For the text-containing cell, return its midpoint in [x, y] coordinate format. 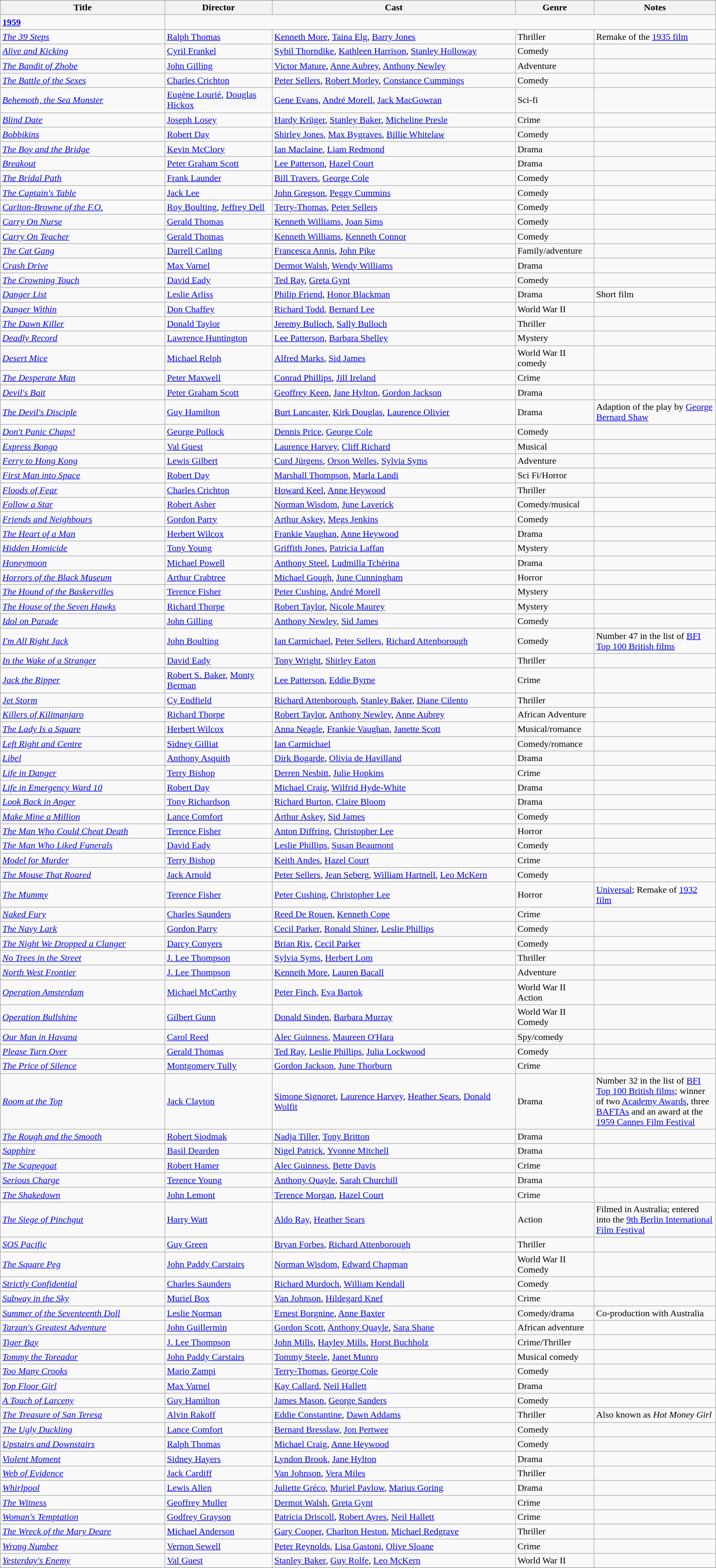
Arthur Askey, Megs Jenkins [394, 519]
World War II Action [555, 993]
The Mummy [83, 895]
The Navy Lark [83, 929]
1959 [83, 22]
Summer of the Seventeenth Doll [83, 1313]
Joseph Losey [219, 120]
Don't Panic Chaps! [83, 432]
Muriel Box [219, 1299]
Dermot Walsh, Greta Gynt [394, 1503]
Victor Mature, Anne Aubrey, Anthony Newley [394, 66]
Dirk Bogarde, Olivia de Havilland [394, 758]
Alvin Rakoff [219, 1415]
Cast [394, 8]
Director [219, 8]
Bernard Bresslaw, Jon Pertwee [394, 1429]
Jet Storm [83, 700]
Robert Siodmak [219, 1136]
Donald Taylor [219, 324]
Darcy Conyers [219, 943]
Kay Callard, Neil Hallett [394, 1386]
Curd Jürgens, Orson Welles, Sylvia Syms [394, 461]
Keith Andes, Hazel Court [394, 860]
Notes [655, 8]
Peter Finch, Eva Bartok [394, 993]
The Man Who Liked Funerals [83, 846]
The House of the Seven Hawks [83, 606]
Kenneth More, Taina Elg, Barry Jones [394, 37]
Libel [83, 758]
Griffith Jones, Patricia Laffan [394, 548]
Michael Craig, Anne Heywood [394, 1444]
Blind Date [83, 120]
Geoffrey Keen, Jane Hylton, Gordon Jackson [394, 392]
John Gregson, Peggy Cummins [394, 192]
A Touch of Larceny [83, 1400]
Sylvia Syms, Herbert Lom [394, 958]
Genre [555, 8]
Carol Reed [219, 1037]
Anthony Steel, Ludmilla Tchérina [394, 563]
Norman Wisdom, June Laverick [394, 505]
Follow a Star [83, 505]
Horrors of the Black Museum [83, 577]
Danger List [83, 295]
The Boy and the Bridge [83, 149]
The Siege of Pinchgut [83, 1219]
Carlton-Browne of the F.O. [83, 207]
Lawrence Huntington [219, 338]
SOS Pacific [83, 1244]
The Price of Silence [83, 1066]
First Man into Space [83, 476]
Guy Green [219, 1244]
Michael Craig, Wilfrid Hyde-White [394, 787]
Gordon Scott, Anthony Quayle, Sara Shane [394, 1328]
Ian Carmichael [394, 744]
Montgomery Tully [219, 1066]
Comedy/romance [555, 744]
Tony Young [219, 548]
Filmed in Australia; entered into the 9th Berlin International Film Festival [655, 1219]
Ian Carmichael, Peter Sellers, Richard Attenborough [394, 641]
Comedy/drama [555, 1313]
Michael Anderson [219, 1532]
Leslie Arliss [219, 295]
Desert Mice [83, 358]
Eugène Lourié, Douglas Hickox [219, 100]
Cy Endfield [219, 700]
Peter Sellers, Robert Morley, Constance Cummings [394, 80]
Express Bongo [83, 447]
Alec Guinness, Bette Davis [394, 1165]
Crash Drive [83, 266]
Title [83, 8]
The Ugly Duckling [83, 1429]
Kenneth Williams, Kenneth Connor [394, 236]
Too Many Crooks [83, 1371]
Universal; Remake of 1932 film [655, 895]
Don Chaffey [219, 309]
Ferry to Hong Kong [83, 461]
Short film [655, 295]
No Trees in the Street [83, 958]
Simone Signoret, Laurence Harvey, Heather Sears, Donald Wolfit [394, 1101]
Bobbikins [83, 134]
The Battle of the Sexes [83, 80]
The Man Who Could Cheat Death [83, 831]
Operation Bullshine [83, 1017]
Norman Wisdom, Edward Chapman [394, 1264]
The Dawn Killer [83, 324]
Michael McCarthy [219, 993]
Donald Sinden, Barbara Murray [394, 1017]
Musical comedy [555, 1357]
Kevin McClory [219, 149]
Arthur Askey, Sid James [394, 817]
Mario Zampi [219, 1371]
The Rough and the Smooth [83, 1136]
Model for Murder [83, 860]
Peter Cushing, André Morell [394, 592]
Yesterday's Enemy [83, 1561]
Ted Ray, Leslie Phillips, Julia Lockwood [394, 1051]
Remake of the 1935 film [655, 37]
Carry On Nurse [83, 222]
Upstairs and Downstairs [83, 1444]
Adaption of the play by George Bernard Shaw [655, 412]
John Lemont [219, 1195]
Wrong Number [83, 1546]
Anthony Asquith [219, 758]
African adventure [555, 1328]
Burt Lancaster, Kirk Douglas, Laurence Olivier [394, 412]
Tony Richardson [219, 802]
Carry On Teacher [83, 236]
Deadly Record [83, 338]
Howard Keel, Anne Heywood [394, 490]
Subway in the Sky [83, 1299]
Bryan Forbes, Richard Attenborough [394, 1244]
The Night We Dropped a Clanger [83, 943]
Ernest Borgnine, Anne Baxter [394, 1313]
Life in Danger [83, 773]
Tiger Bay [83, 1342]
Co-production with Australia [655, 1313]
Honeymoon [83, 563]
The Bridal Path [83, 178]
Idol on Parade [83, 621]
Robert Hamer [219, 1165]
Please Turn Over [83, 1051]
Marshall Thompson, Marla Landi [394, 476]
Lee Patterson, Barbara Shelley [394, 338]
Sci Fi/Horror [555, 476]
Friends and Neighbours [83, 519]
The Crowning Touch [83, 280]
Kenneth Williams, Joan Sims [394, 222]
Darrell Catling [219, 251]
Lyndon Brook, Jane Hylton [394, 1459]
James Mason, George Sanders [394, 1400]
Peter Reynolds, Lisa Gastoni, Olive Sloane [394, 1546]
Jack the Ripper [83, 680]
John Guillermin [219, 1328]
Hidden Homicide [83, 548]
Left Right and Centre [83, 744]
Ian Maclaine, Liam Redmond [394, 149]
Number 47 in the list of BFI Top 100 British films [655, 641]
Cyril Frankel [219, 51]
Ted Ray, Greta Gynt [394, 280]
Sidney Gilliat [219, 744]
Breakout [83, 163]
The Lady Is a Square [83, 729]
Alec Guinness, Maureen O'Hara [394, 1037]
Robert Taylor, Anthony Newley, Anne Aubrey [394, 715]
Jack Arnold [219, 875]
Alive and Kicking [83, 51]
Peter Cushing, Christopher Lee [394, 895]
Tommy the Toreador [83, 1357]
Gary Cooper, Charlton Heston, Michael Redgrave [394, 1532]
Frank Launder [219, 178]
Cecil Parker, Ronald Shiner, Leslie Phillips [394, 929]
Floods of Fear [83, 490]
Anton Diffring, Christopher Lee [394, 831]
John Boulting [219, 641]
Patricia Driscoll, Robert Ayres, Neil Hallett [394, 1517]
Terry-Thomas, Peter Sellers [394, 207]
Danger Within [83, 309]
Roy Boulting, Jeffrey Dell [219, 207]
Strictly Confidential [83, 1284]
Philip Friend, Honor Blackman [394, 295]
Terry-Thomas, George Cole [394, 1371]
Life in Emergency Ward 10 [83, 787]
Aldo Ray, Heather Sears [394, 1219]
The Witness [83, 1503]
Naked Fury [83, 914]
Family/adventure [555, 251]
The Hound of the Baskervilles [83, 592]
Terence Young [219, 1180]
The 39 Steps [83, 37]
Laurence Harvey, Cliff Richard [394, 447]
Behemoth, the Sea Monster [83, 100]
Nadja Tiller, Tony Britton [394, 1136]
Robert Asher [219, 505]
Musical/romance [555, 729]
George Pollock [219, 432]
Vernon Sewell [219, 1546]
John Mills, Hayley Mills, Horst Buchholz [394, 1342]
The Square Peg [83, 1264]
Gilbert Gunn [219, 1017]
Our Man in Havana [83, 1037]
Top Floor Girl [83, 1386]
Make Mine a Million [83, 817]
The Mouse That Roared [83, 875]
Peter Sellers, Jean Seberg, William Hartnell, Leo McKern [394, 875]
Devil's Bait [83, 392]
North West Frontier [83, 973]
The Bandit of Zhobe [83, 66]
Kenneth More, Lauren Bacall [394, 973]
Shirley Jones, Max Bygraves, Billie Whitelaw [394, 134]
Derren Nesbitt, Julie Hopkins [394, 773]
The Captain's Table [83, 192]
Spy/comedy [555, 1037]
Michael Relph [219, 358]
Richard Attenborough, Stanley Baker, Diane Cilento [394, 700]
Van Johnson, Hildegard Knef [394, 1299]
Hardy Krüger, Stanley Baker, Micheline Presle [394, 120]
Jack Lee [219, 192]
Look Back in Anger [83, 802]
Stanley Baker, Guy Rolfe, Leo McKern [394, 1561]
Anthony Newley, Sid James [394, 621]
Operation Amsterdam [83, 993]
Tony Wright, Shirley Eaton [394, 660]
Comedy/musical [555, 505]
The Cat Gang [83, 251]
Robert Taylor, Nicole Maurey [394, 606]
Peter Maxwell [219, 378]
Action [555, 1219]
Crime/Thriller [555, 1342]
Woman's Temptation [83, 1517]
Lee Patterson, Hazel Court [394, 163]
Frankie Vaughan, Anne Heywood [394, 534]
Violent Moment [83, 1459]
Gene Evans, André Morell, Jack MacGowran [394, 100]
Nigel Patrick, Yvonne Mitchell [394, 1151]
Richard Murdoch, William Kendall [394, 1284]
Lewis Gilbert [219, 461]
Tarzan's Greatest Adventure [83, 1328]
Room at the Top [83, 1101]
Whirlpool [83, 1488]
Geoffrey Muller [219, 1503]
I'm All Right Jack [83, 641]
The Wreck of the Mary Deare [83, 1532]
Musical [555, 447]
Number 32 in the list of BFI Top 100 British films; winner of two Academy Awards, three BAFTAs and an award at the 1959 Cannes Film Festival [655, 1101]
Jack Clayton [219, 1101]
Basil Dearden [219, 1151]
Dennis Price, George Cole [394, 432]
Michael Gough, June Cunningham [394, 577]
The Treasure of San Teresa [83, 1415]
Michael Powell [219, 563]
Terence Morgan, Hazel Court [394, 1195]
Lewis Allen [219, 1488]
Alfred Marks, Sid James [394, 358]
Tommy Steele, Janet Munro [394, 1357]
Lee Patterson, Eddie Byrne [394, 680]
Van Johnson, Vera Miles [394, 1473]
Also known as Hot Money Girl [655, 1415]
Richard Todd, Bernard Lee [394, 309]
Anna Neagle, Frankie Vaughan, Janette Scott [394, 729]
The Shakedown [83, 1195]
Reed De Rouen, Kenneth Cope [394, 914]
The Scapegoat [83, 1165]
Dermot Walsh, Wendy Williams [394, 266]
The Heart of a Man [83, 534]
Anthony Quayle, Sarah Churchill [394, 1180]
Killers of Kilimanjaro [83, 715]
Eddie Constantine, Dawn Addams [394, 1415]
African Adventure [555, 715]
Leslie Norman [219, 1313]
Jeremy Bulloch, Sally Bulloch [394, 324]
Francesca Annis, John Pike [394, 251]
In the Wake of a Stranger [83, 660]
Robert S. Baker, Monty Berman [219, 680]
Serious Charge [83, 1180]
Conrad Phillips, Jill Ireland [394, 378]
Godfrey Grayson [219, 1517]
Jack Cardiff [219, 1473]
Sci-fi [555, 100]
World War II comedy [555, 358]
Gordon Jackson, June Thorburn [394, 1066]
The Devil's Disciple [83, 412]
Juliette Gréco, Muriel Pavlow, Marius Goring [394, 1488]
Richard Burton, Claire Bloom [394, 802]
The Desperate Man [83, 378]
Arthur Crabtree [219, 577]
Web of Evidence [83, 1473]
Sapphire [83, 1151]
Bill Travers, George Cole [394, 178]
Sidney Hayers [219, 1459]
Brian Rix, Cecil Parker [394, 943]
Harry Watt [219, 1219]
Leslie Phillips, Susan Beaumont [394, 846]
Sybil Thorndike, Kathleen Harrison, Stanley Holloway [394, 51]
